From the cell containing the given text, extract its center point as (x, y) coordinate. 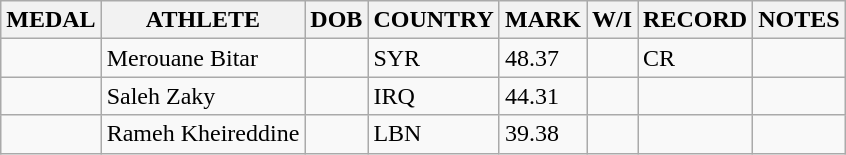
NOTES (799, 20)
44.31 (542, 96)
LBN (434, 134)
ATHLETE (203, 20)
39.38 (542, 134)
DOB (336, 20)
Merouane Bitar (203, 58)
W/I (612, 20)
48.37 (542, 58)
Saleh Zaky (203, 96)
MARK (542, 20)
MEDAL (51, 20)
IRQ (434, 96)
RECORD (696, 20)
COUNTRY (434, 20)
Rameh Kheireddine (203, 134)
CR (696, 58)
SYR (434, 58)
